Return the (X, Y) coordinate for the center point of the cell that contains the specified text.  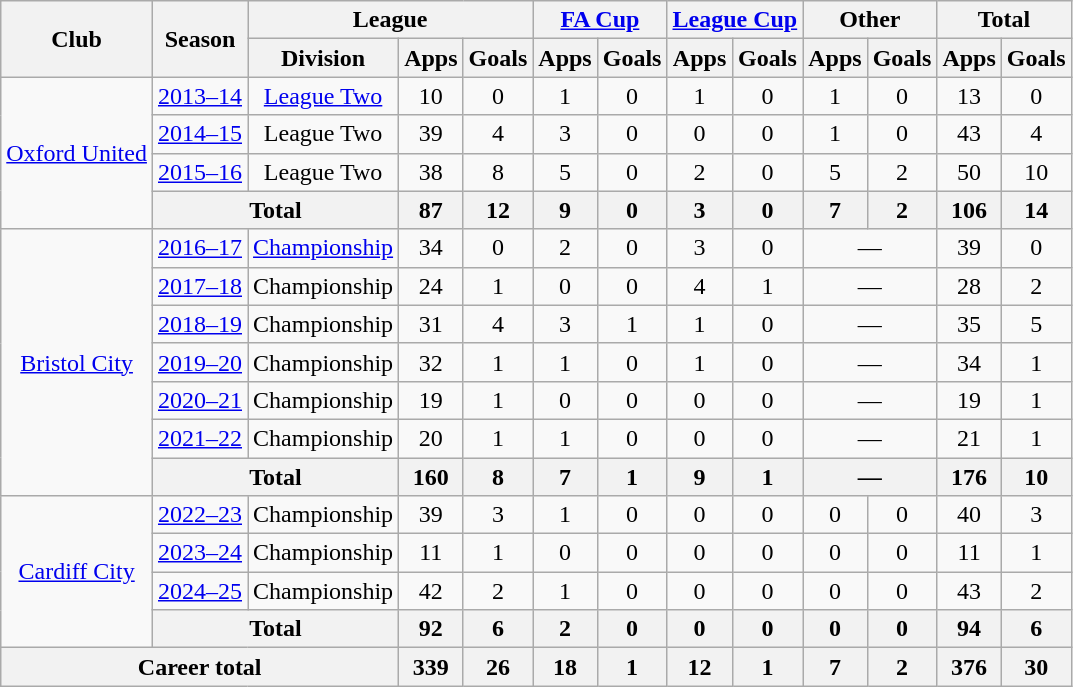
2021–22 (200, 438)
38 (431, 172)
FA Cup (600, 20)
18 (565, 667)
2017–18 (200, 286)
2019–20 (200, 362)
14 (1036, 210)
30 (1036, 667)
94 (969, 629)
24 (431, 286)
Oxford United (77, 153)
42 (431, 591)
League Cup (735, 20)
160 (431, 477)
106 (969, 210)
2020–21 (200, 400)
2018–19 (200, 324)
2024–25 (200, 591)
Cardiff City (77, 572)
35 (969, 324)
31 (431, 324)
40 (969, 515)
92 (431, 629)
2023–24 (200, 553)
339 (431, 667)
Division (324, 58)
Career total (200, 667)
2015–16 (200, 172)
376 (969, 667)
2014–15 (200, 134)
Season (200, 39)
26 (498, 667)
League (390, 20)
13 (969, 96)
20 (431, 438)
Other (870, 20)
28 (969, 286)
21 (969, 438)
176 (969, 477)
2022–23 (200, 515)
Club (77, 39)
Bristol City (77, 362)
32 (431, 362)
50 (969, 172)
87 (431, 210)
2016–17 (200, 248)
2013–14 (200, 96)
